For the text-containing cell, return its midpoint in (x, y) coordinate format. 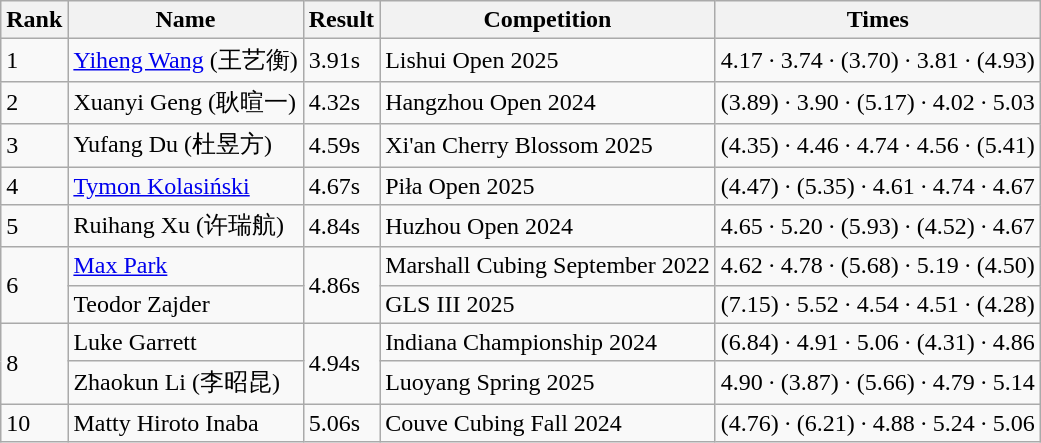
1 (34, 60)
Yufang Du (杜昱方) (186, 146)
Luoyang Spring 2025 (548, 382)
Teodor Zajder (186, 304)
(3.89) · 3.90 · (5.17) · 4.02 · 5.03 (878, 102)
Huzhou Open 2024 (548, 226)
10 (34, 423)
(4.47) · (5.35) · 4.61 · 4.74 · 4.67 (878, 185)
Lishui Open 2025 (548, 60)
3.91s (341, 60)
Xuanyi Geng (耿暄一) (186, 102)
Name (186, 20)
GLS III 2025 (548, 304)
2 (34, 102)
4.62 · 4.78 · (5.68) · 5.19 · (4.50) (878, 266)
4 (34, 185)
8 (34, 364)
Indiana Championship 2024 (548, 342)
4.84s (341, 226)
Times (878, 20)
4.90 · (3.87) · (5.66) · 4.79 · 5.14 (878, 382)
4.67s (341, 185)
Hangzhou Open 2024 (548, 102)
Matty Hiroto Inaba (186, 423)
Marshall Cubing September 2022 (548, 266)
(4.35) · 4.46 · 4.74 · 4.56 · (5.41) (878, 146)
Couve Cubing Fall 2024 (548, 423)
4.94s (341, 364)
Competition (548, 20)
Luke Garrett (186, 342)
Tymon Kolasiński (186, 185)
Xi'an Cherry Blossom 2025 (548, 146)
(6.84) · 4.91 · 5.06 · (4.31) · 4.86 (878, 342)
Rank (34, 20)
Yiheng Wang (王艺衡) (186, 60)
5.06s (341, 423)
Piła Open 2025 (548, 185)
4.32s (341, 102)
Ruihang Xu (许瑞航) (186, 226)
4.65 · 5.20 · (5.93) · (4.52) · 4.67 (878, 226)
4.17 · 3.74 · (3.70) · 3.81 · (4.93) (878, 60)
5 (34, 226)
Result (341, 20)
Max Park (186, 266)
4.59s (341, 146)
(7.15) · 5.52 · 4.54 · 4.51 · (4.28) (878, 304)
6 (34, 285)
Zhaokun Li (李昭昆) (186, 382)
3 (34, 146)
4.86s (341, 285)
(4.76) · (6.21) · 4.88 · 5.24 · 5.06 (878, 423)
